Determine the (x, y) coordinate at the center of the cell enclosing the given text.  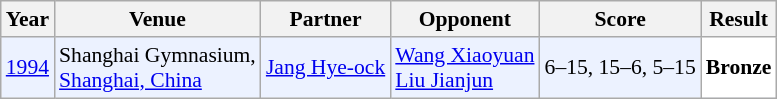
Opponent (464, 19)
Year (28, 19)
Partner (326, 19)
Result (739, 19)
Bronze (739, 68)
Wang Xiaoyuan Liu Jianjun (464, 68)
Score (620, 19)
Shanghai Gymnasium,Shanghai, China (158, 68)
6–15, 15–6, 5–15 (620, 68)
1994 (28, 68)
Jang Hye-ock (326, 68)
Venue (158, 19)
